For the text-containing cell, return its midpoint in [x, y] coordinate format. 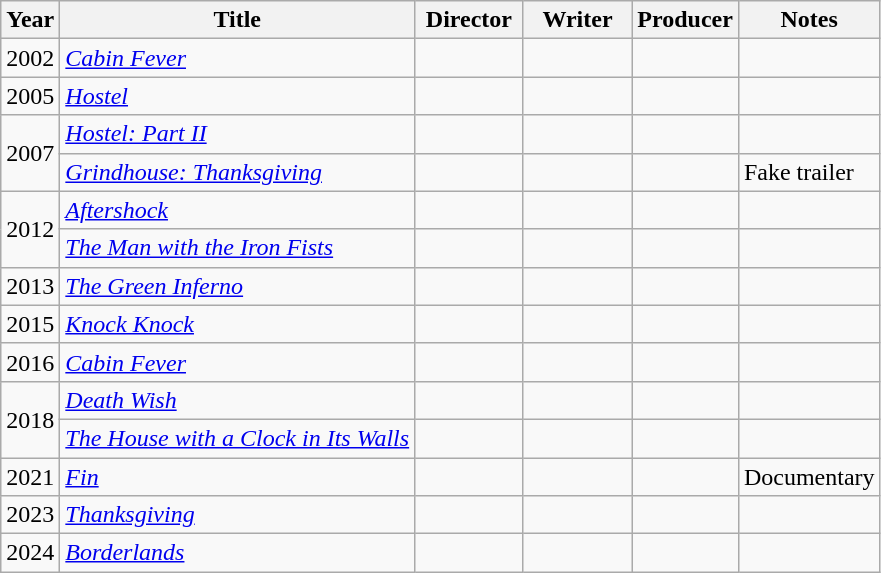
2021 [30, 477]
Producer [686, 20]
2012 [30, 229]
2018 [30, 419]
2016 [30, 362]
Aftershock [238, 210]
2005 [30, 96]
Borderlands [238, 553]
Writer [578, 20]
2013 [30, 286]
The Green Inferno [238, 286]
Fake trailer [809, 172]
Title [238, 20]
The Man with the Iron Fists [238, 248]
2023 [30, 515]
Fin [238, 477]
The House with a Clock in Its Walls [238, 438]
2002 [30, 58]
2007 [30, 153]
Death Wish [238, 400]
Knock Knock [238, 324]
Director [470, 20]
Hostel: Part II [238, 134]
Grindhouse: Thanksgiving [238, 172]
Notes [809, 20]
Documentary [809, 477]
2015 [30, 324]
Thanksgiving [238, 515]
Hostel [238, 96]
Year [30, 20]
2024 [30, 553]
